For the text-containing cell, return its midpoint in [x, y] coordinate format. 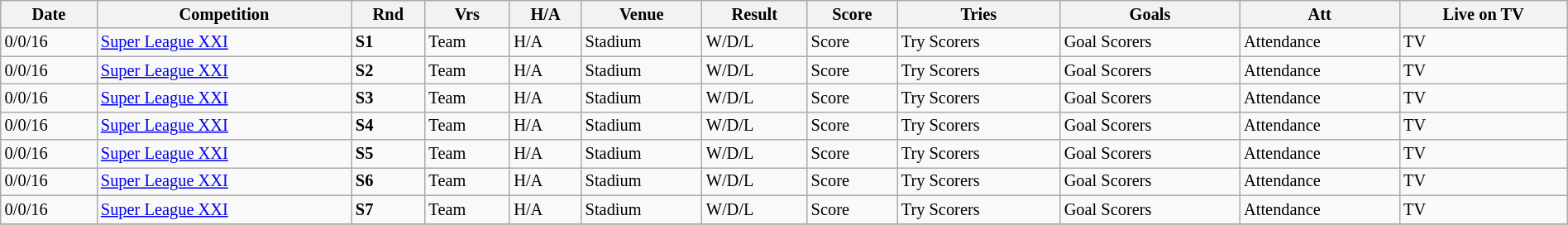
S5 [389, 154]
Rnd [389, 14]
Competition [224, 14]
S2 [389, 70]
Att [1320, 14]
S1 [389, 42]
Result [754, 14]
S6 [389, 181]
Tries [979, 14]
Goals [1150, 14]
Live on TV [1484, 14]
Date [49, 14]
S7 [389, 209]
Venue [642, 14]
Vrs [468, 14]
S4 [389, 126]
S3 [389, 98]
